Extract the (X, Y) coordinate from the center of the cell holding the provided text.  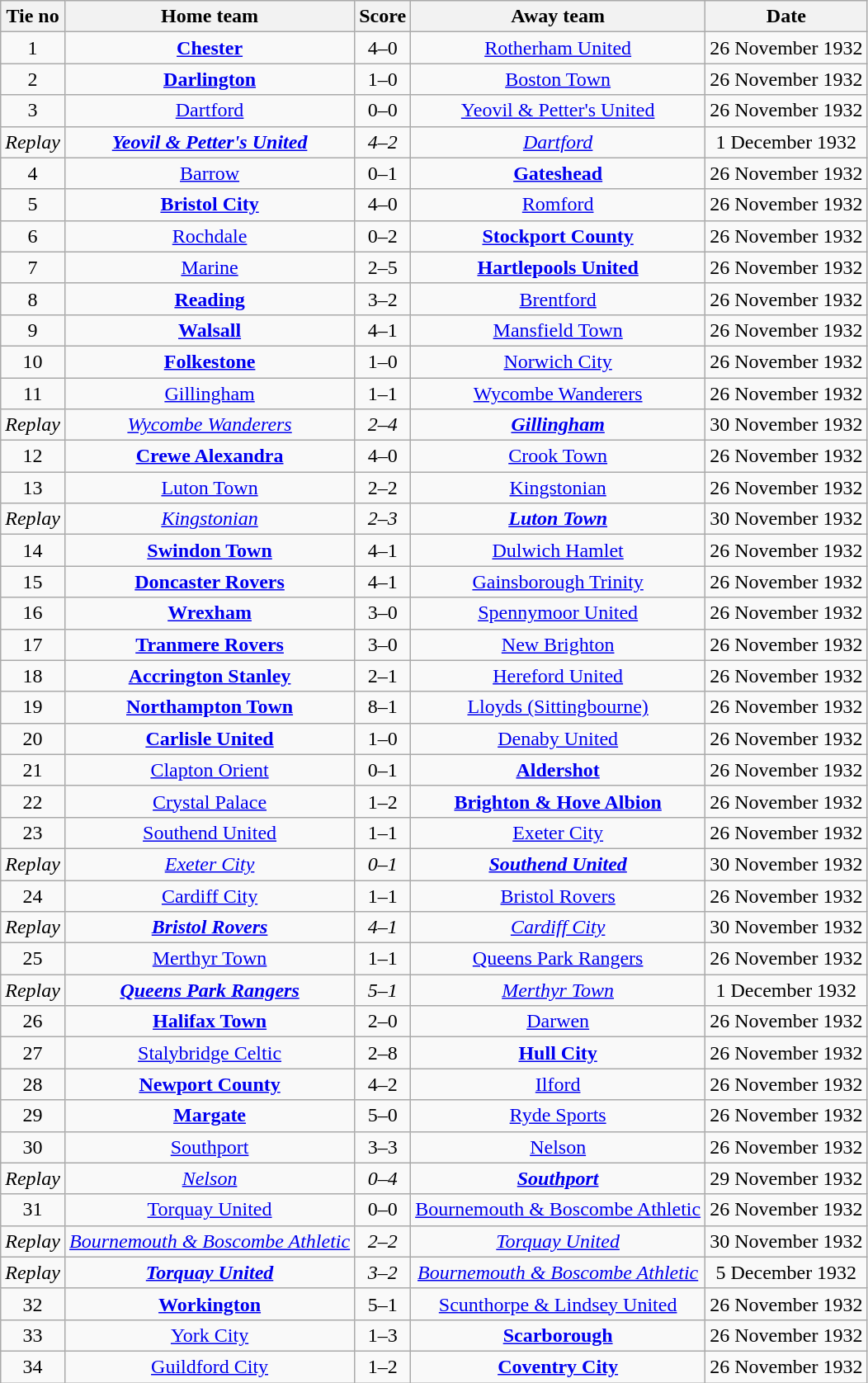
Stalybridge Celtic (210, 1053)
Chester (210, 48)
5 December 1932 (786, 1272)
30 (33, 1147)
Norwich City (558, 361)
Workington (210, 1304)
6 (33, 236)
York City (210, 1335)
Gainsborough Trinity (558, 582)
9 (33, 330)
7 (33, 267)
11 (33, 394)
27 (33, 1053)
Crystal Palace (210, 801)
5 (33, 205)
Mansfield Town (558, 330)
Folkestone (210, 361)
Carlisle United (210, 739)
18 (33, 676)
2–3 (383, 519)
Northampton Town (210, 707)
Rochdale (210, 236)
Lloyds (Sittingbourne) (558, 707)
Hull City (558, 1053)
2–5 (383, 267)
34 (33, 1366)
Score (383, 17)
13 (33, 488)
4 (33, 173)
Reading (210, 299)
12 (33, 456)
Brentford (558, 299)
Away team (558, 17)
Romford (558, 205)
Margate (210, 1116)
Tranmere Rovers (210, 644)
Scarborough (558, 1335)
Walsall (210, 330)
Crewe Alexandra (210, 456)
10 (33, 361)
Scunthorpe & Lindsey United (558, 1304)
8 (33, 299)
Tie no (33, 17)
29 (33, 1116)
8–1 (383, 707)
Halifax Town (210, 1022)
Stockport County (558, 236)
3 (33, 111)
21 (33, 770)
33 (33, 1335)
Swindon Town (210, 550)
2–4 (383, 425)
5–0 (383, 1116)
Denaby United (558, 739)
Doncaster Rovers (210, 582)
15 (33, 582)
Hereford United (558, 676)
Darlington (210, 79)
16 (33, 613)
Hartlepools United (558, 267)
Wrexham (210, 613)
24 (33, 895)
17 (33, 644)
Darwen (558, 1022)
14 (33, 550)
Accrington Stanley (210, 676)
0–4 (383, 1178)
Rotherham United (558, 48)
28 (33, 1084)
0–2 (383, 236)
19 (33, 707)
Barrow (210, 173)
3–3 (383, 1147)
Ryde Sports (558, 1116)
Ilford (558, 1084)
31 (33, 1210)
1–3 (383, 1335)
Date (786, 17)
29 November 1932 (786, 1178)
22 (33, 801)
Newport County (210, 1084)
Bristol City (210, 205)
Gateshead (558, 173)
2–8 (383, 1053)
Boston Town (558, 79)
2–1 (383, 676)
Guildford City (210, 1366)
Crook Town (558, 456)
Home team (210, 17)
26 (33, 1022)
1 (33, 48)
2–0 (383, 1022)
2 (33, 79)
25 (33, 959)
Aldershot (558, 770)
23 (33, 833)
Marine (210, 267)
Dulwich Hamlet (558, 550)
32 (33, 1304)
Clapton Orient (210, 770)
Spennymoor United (558, 613)
New Brighton (558, 644)
Coventry City (558, 1366)
20 (33, 739)
Brighton & Hove Albion (558, 801)
